Capture the cell that displays the provided text and extract its [x, y] central coordinate. 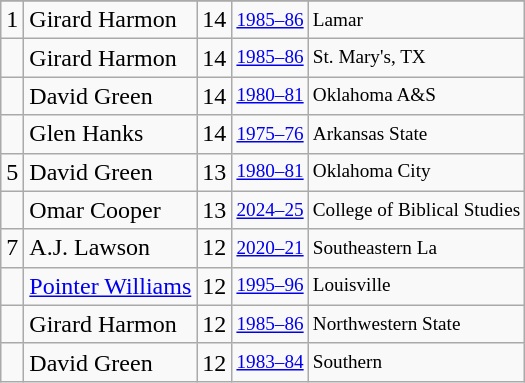
Northwestern State [416, 324]
5 [12, 172]
1975–76 [270, 134]
Southern [416, 362]
Omar Cooper [110, 210]
Southeastern La [416, 248]
2024–25 [270, 210]
Pointer Williams [110, 286]
1995–96 [270, 286]
1983–84 [270, 362]
7 [12, 248]
1 [12, 20]
Oklahoma City [416, 172]
St. Mary's, TX [416, 58]
A.J. Lawson [110, 248]
Arkansas State [416, 134]
College of Biblical Studies [416, 210]
Glen Hanks [110, 134]
Louisville [416, 286]
Lamar [416, 20]
2020–21 [270, 248]
Oklahoma A&S [416, 96]
